From the cell containing the given text, extract its center point as (x, y) coordinate. 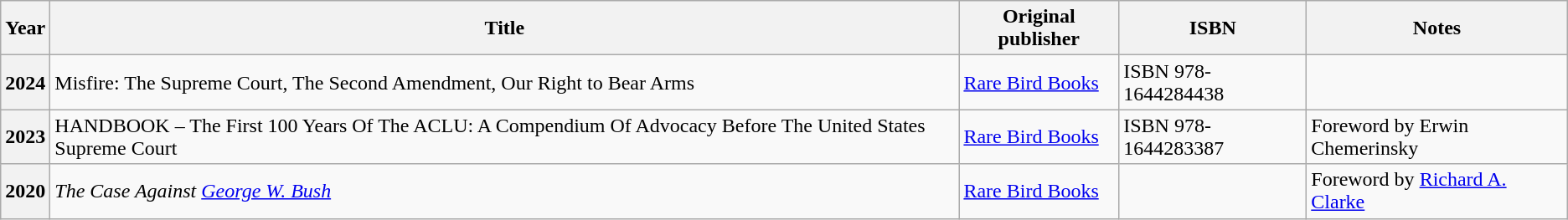
Foreword by Erwin Chemerinsky (1437, 137)
Misfire: The Supreme Court, The Second Amendment, Our Right to Bear Arms (504, 82)
2023 (25, 137)
HANDBOOK – The First 100 Years Of The ACLU: A Compendium Of Advocacy Before The United States Supreme Court (504, 137)
ISBN 978-1644284438 (1213, 82)
ISBN 978-1644283387 (1213, 137)
Notes (1437, 28)
Title (504, 28)
ISBN (1213, 28)
Original publisher (1039, 28)
Foreword by Richard A. Clarke (1437, 191)
Year (25, 28)
The Case Against George W. Bush (504, 191)
2024 (25, 82)
2020 (25, 191)
